Determine the [x, y] coordinate at the center of the cell enclosing the given text.  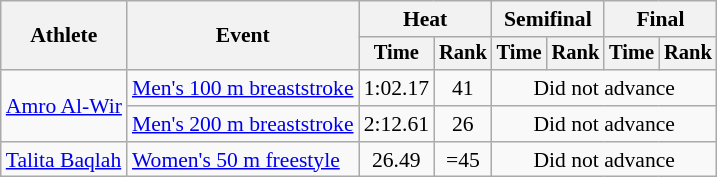
2:12.61 [396, 124]
Athlete [64, 36]
Heat [426, 19]
Final [660, 19]
Men's 200 m breaststroke [243, 124]
1:02.17 [396, 88]
41 [463, 88]
26 [463, 124]
Men's 100 m breaststroke [243, 88]
Event [243, 36]
Amro Al-Wir [64, 106]
Semifinal [548, 19]
